Capture the cell that displays the provided text and extract its (x, y) central coordinate. 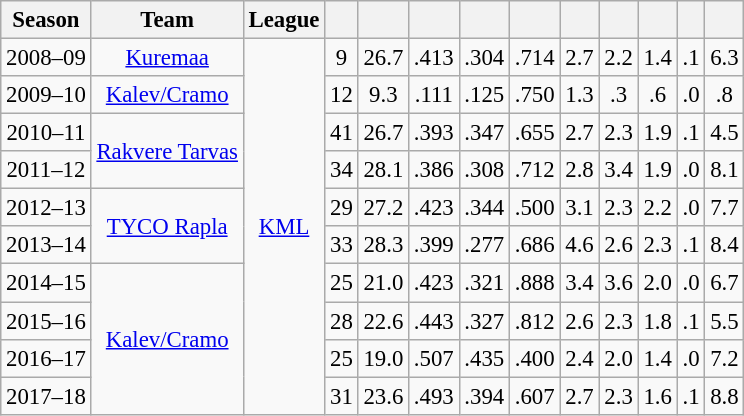
2016–17 (46, 358)
.111 (434, 95)
5.5 (724, 321)
4.5 (724, 133)
3.6 (618, 283)
2010–11 (46, 133)
19.0 (383, 358)
.714 (534, 58)
2.8 (580, 170)
League (284, 20)
41 (342, 133)
.686 (534, 245)
22.6 (383, 321)
KML (284, 227)
23.6 (383, 396)
9.3 (383, 95)
28.1 (383, 170)
2009–10 (46, 95)
.327 (484, 321)
2008–09 (46, 58)
.386 (434, 170)
2013–14 (46, 245)
28.3 (383, 245)
34 (342, 170)
.750 (534, 95)
28 (342, 321)
12 (342, 95)
33 (342, 245)
.8 (724, 95)
Season (46, 20)
2012–13 (46, 208)
7.7 (724, 208)
1.8 (658, 321)
.888 (534, 283)
.3 (618, 95)
9 (342, 58)
2017–18 (46, 396)
1.6 (658, 396)
TYCO Rapla (167, 226)
27.2 (383, 208)
.399 (434, 245)
6.7 (724, 283)
.347 (484, 133)
31 (342, 396)
.277 (484, 245)
.6 (658, 95)
2.4 (580, 358)
.394 (484, 396)
.812 (534, 321)
.393 (434, 133)
1.3 (580, 95)
.712 (534, 170)
.125 (484, 95)
7.2 (724, 358)
.321 (484, 283)
2011–12 (46, 170)
.443 (434, 321)
Rakvere Tarvas (167, 152)
8.1 (724, 170)
29 (342, 208)
.500 (534, 208)
6.3 (724, 58)
.607 (534, 396)
8.8 (724, 396)
.308 (484, 170)
3.1 (580, 208)
4.6 (580, 245)
.655 (534, 133)
.435 (484, 358)
Team (167, 20)
.304 (484, 58)
Kuremaa (167, 58)
.493 (434, 396)
2014–15 (46, 283)
.400 (534, 358)
21.0 (383, 283)
8.4 (724, 245)
.507 (434, 358)
.413 (434, 58)
.344 (484, 208)
2015–16 (46, 321)
